From the cell containing the given text, extract its center point as (x, y) coordinate. 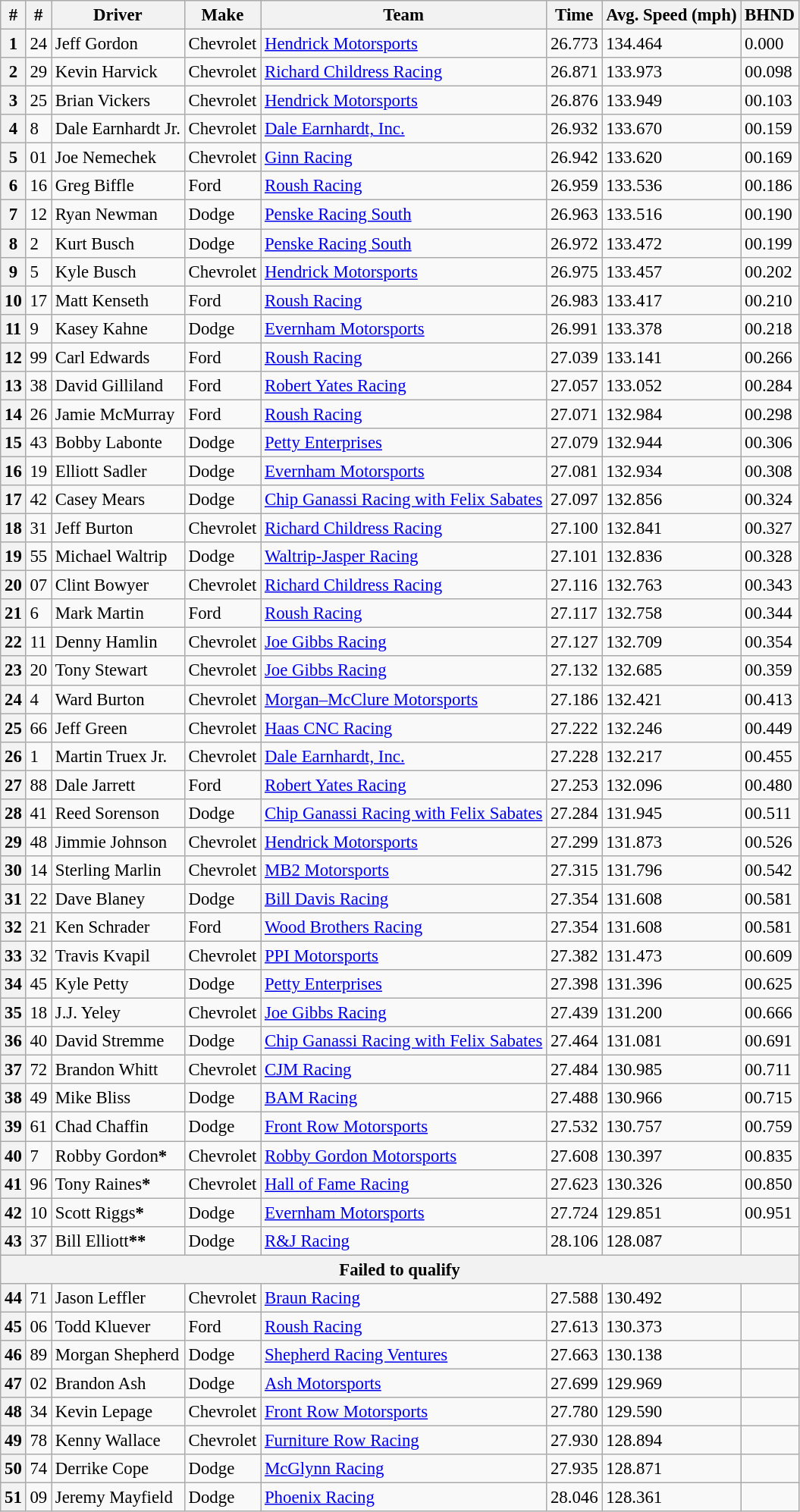
00.850 (770, 1184)
78 (38, 1441)
Dave Blaney (118, 899)
Failed to qualify (400, 1269)
Kasey Kahne (118, 328)
Avg. Speed (mph) (672, 15)
27.724 (575, 1212)
Michael Waltrip (118, 557)
06 (38, 1326)
Jeff Gordon (118, 44)
27.097 (575, 500)
Make (222, 15)
Ryan Newman (118, 215)
131.396 (672, 984)
Reed Sorenson (118, 814)
Jeremy Mayfield (118, 1498)
27.127 (575, 642)
Brian Vickers (118, 101)
27.623 (575, 1184)
131.473 (672, 956)
R&J Racing (403, 1241)
Kevin Lepage (118, 1412)
BAM Racing (403, 1099)
26.773 (575, 44)
Furniture Row Racing (403, 1441)
133.620 (672, 158)
133.141 (672, 357)
Bobby Labonte (118, 443)
27.100 (575, 529)
00.344 (770, 613)
27.117 (575, 613)
132.984 (672, 414)
46 (14, 1355)
132.841 (672, 529)
Phoenix Racing (403, 1498)
27.699 (575, 1383)
133.536 (672, 186)
Denny Hamlin (118, 642)
132.856 (672, 500)
133.052 (672, 386)
00.328 (770, 557)
33 (14, 956)
27.663 (575, 1355)
132.763 (672, 585)
51 (14, 1498)
27.935 (575, 1469)
130.492 (672, 1298)
00.308 (770, 471)
00.480 (770, 785)
15 (14, 443)
Kevin Harvick (118, 72)
133.516 (672, 215)
27.398 (575, 984)
132.944 (672, 443)
61 (38, 1127)
130.138 (672, 1355)
Driver (118, 15)
Morgan–McClure Motorsports (403, 699)
44 (14, 1298)
00.218 (770, 328)
Tony Stewart (118, 671)
01 (38, 158)
130.397 (672, 1156)
Jeff Burton (118, 529)
28.046 (575, 1498)
27.315 (575, 870)
Jimmie Johnson (118, 842)
99 (38, 357)
David Gilliland (118, 386)
Ken Schrader (118, 927)
09 (38, 1498)
27.132 (575, 671)
132.685 (672, 671)
27.186 (575, 699)
00.306 (770, 443)
Robby Gordon Motorsports (403, 1156)
Derrike Cope (118, 1469)
128.087 (672, 1241)
26.972 (575, 243)
27.439 (575, 1013)
Joe Nemechek (118, 158)
00.343 (770, 585)
CJM Racing (403, 1070)
132.096 (672, 785)
02 (38, 1383)
27.057 (575, 386)
Dale Jarrett (118, 785)
131.945 (672, 814)
00.159 (770, 129)
27.484 (575, 1070)
133.973 (672, 72)
27.101 (575, 557)
13 (14, 386)
55 (38, 557)
26.975 (575, 271)
0.000 (770, 44)
27.613 (575, 1326)
Kyle Petty (118, 984)
27.116 (575, 585)
27.464 (575, 1041)
27.780 (575, 1412)
Sterling Marlin (118, 870)
MB2 Motorsports (403, 870)
Team (403, 15)
J.J. Yeley (118, 1013)
00.691 (770, 1041)
00.449 (770, 728)
28 (14, 814)
133.457 (672, 271)
Morgan Shepherd (118, 1355)
Dale Earnhardt Jr. (118, 129)
133.378 (672, 328)
128.871 (672, 1469)
00.199 (770, 243)
Clint Bowyer (118, 585)
Hall of Fame Racing (403, 1184)
28.106 (575, 1241)
26.959 (575, 186)
Matt Kenseth (118, 300)
Bill Davis Racing (403, 899)
131.873 (672, 842)
130.757 (672, 1127)
72 (38, 1070)
00.098 (770, 72)
30 (14, 870)
Tony Raines* (118, 1184)
Braun Racing (403, 1298)
Kyle Busch (118, 271)
00.327 (770, 529)
23 (14, 671)
96 (38, 1184)
130.373 (672, 1326)
133.949 (672, 101)
Travis Kvapil (118, 956)
132.934 (672, 471)
128.894 (672, 1441)
Waltrip-Jasper Racing (403, 557)
00.609 (770, 956)
00.666 (770, 1013)
132.217 (672, 756)
Time (575, 15)
27.253 (575, 785)
26.871 (575, 72)
71 (38, 1298)
132.836 (672, 557)
07 (38, 585)
27.588 (575, 1298)
26.963 (575, 215)
McGlynn Racing (403, 1469)
133.417 (672, 300)
BHND (770, 15)
27.071 (575, 414)
Kurt Busch (118, 243)
27.608 (575, 1156)
132.709 (672, 642)
26.876 (575, 101)
Scott Riggs* (118, 1212)
00.711 (770, 1070)
134.464 (672, 44)
00.354 (770, 642)
Chad Chaffin (118, 1127)
Mike Bliss (118, 1099)
26.991 (575, 328)
27.079 (575, 443)
00.526 (770, 842)
Jamie McMurray (118, 414)
00.715 (770, 1099)
David Stremme (118, 1041)
89 (38, 1355)
Wood Brothers Racing (403, 927)
Brandon Whitt (118, 1070)
00.835 (770, 1156)
00.284 (770, 386)
27 (14, 785)
27.284 (575, 814)
132.758 (672, 613)
00.324 (770, 500)
PPI Motorsports (403, 956)
Jason Leffler (118, 1298)
131.200 (672, 1013)
Shepherd Racing Ventures (403, 1355)
Casey Mears (118, 500)
27.039 (575, 357)
50 (14, 1469)
26.932 (575, 129)
Haas CNC Racing (403, 728)
39 (14, 1127)
27.222 (575, 728)
47 (14, 1383)
130.985 (672, 1070)
Carl Edwards (118, 357)
Mark Martin (118, 613)
Bill Elliott** (118, 1241)
00.455 (770, 756)
131.081 (672, 1041)
Brandon Ash (118, 1383)
00.759 (770, 1127)
Greg Biffle (118, 186)
129.969 (672, 1383)
26.983 (575, 300)
00.202 (770, 271)
Ginn Racing (403, 158)
00.169 (770, 158)
3 (14, 101)
132.246 (672, 728)
00.542 (770, 870)
27.228 (575, 756)
133.670 (672, 129)
66 (38, 728)
88 (38, 785)
00.413 (770, 699)
27.488 (575, 1099)
27.532 (575, 1127)
128.361 (672, 1498)
00.298 (770, 414)
00.266 (770, 357)
26.942 (575, 158)
133.472 (672, 243)
130.326 (672, 1184)
Kenny Wallace (118, 1441)
27.382 (575, 956)
Martin Truex Jr. (118, 756)
27.081 (575, 471)
00.359 (770, 671)
132.421 (672, 699)
27.299 (575, 842)
00.186 (770, 186)
00.190 (770, 215)
Jeff Green (118, 728)
27.930 (575, 1441)
Elliott Sadler (118, 471)
35 (14, 1013)
00.210 (770, 300)
129.590 (672, 1412)
Ash Motorsports (403, 1383)
00.951 (770, 1212)
131.796 (672, 870)
Ward Burton (118, 699)
00.511 (770, 814)
00.103 (770, 101)
74 (38, 1469)
130.966 (672, 1099)
36 (14, 1041)
Robby Gordon* (118, 1156)
Todd Kluever (118, 1326)
129.851 (672, 1212)
00.625 (770, 984)
